Extract the (X, Y) coordinate from the center of the cell holding the provided text.  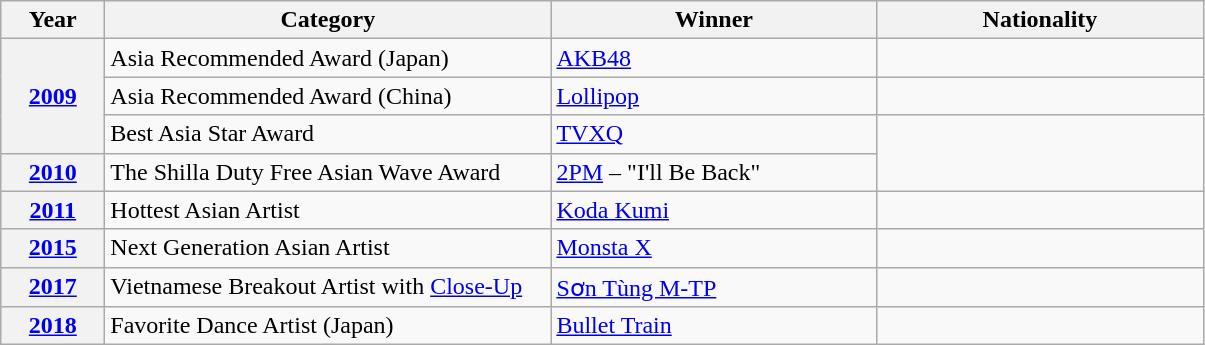
2017 (53, 287)
AKB48 (714, 58)
Category (328, 20)
Nationality (1040, 20)
2010 (53, 172)
2011 (53, 210)
2015 (53, 248)
2PM – "I'll Be Back" (714, 172)
2009 (53, 96)
Favorite Dance Artist (Japan) (328, 326)
Asia Recommended Award (China) (328, 96)
Bullet Train (714, 326)
Vietnamese Breakout Artist with Close-Up (328, 287)
Koda Kumi (714, 210)
Hottest Asian Artist (328, 210)
Winner (714, 20)
Monsta X (714, 248)
Asia Recommended Award (Japan) (328, 58)
TVXQ (714, 134)
Best Asia Star Award (328, 134)
Next Generation Asian Artist (328, 248)
Year (53, 20)
Sơn Tùng M-TP (714, 287)
The Shilla Duty Free Asian Wave Award (328, 172)
2018 (53, 326)
Lollipop (714, 96)
